Provide the (X, Y) coordinate of the cell's center where the given text is located.  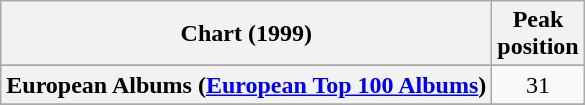
Chart (1999) (246, 34)
31 (538, 85)
Peak position (538, 34)
European Albums (European Top 100 Albums) (246, 85)
